Determine the [x, y] coordinate at the center of the cell enclosing the given text.  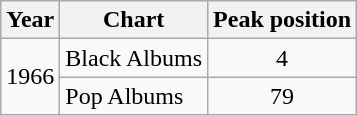
Year [30, 20]
Chart [134, 20]
Black Albums [134, 58]
4 [282, 58]
Peak position [282, 20]
Pop Albums [134, 96]
79 [282, 96]
1966 [30, 77]
